Locate the cell with the specified text and output its (X, Y) center coordinate. 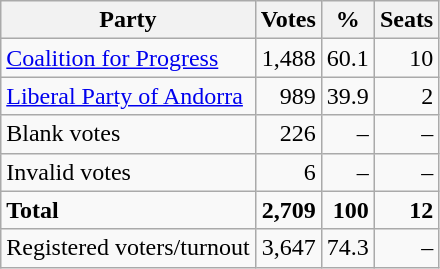
100 (348, 210)
Seats (406, 20)
2 (406, 96)
10 (406, 58)
6 (288, 172)
1,488 (288, 58)
Votes (288, 20)
Liberal Party of Andorra (128, 96)
12 (406, 210)
Registered voters/turnout (128, 248)
226 (288, 134)
% (348, 20)
Invalid votes (128, 172)
989 (288, 96)
Blank votes (128, 134)
Coalition for Progress (128, 58)
Total (128, 210)
60.1 (348, 58)
39.9 (348, 96)
74.3 (348, 248)
2,709 (288, 210)
Party (128, 20)
3,647 (288, 248)
